From the cell containing the given text, extract its center point as (x, y) coordinate. 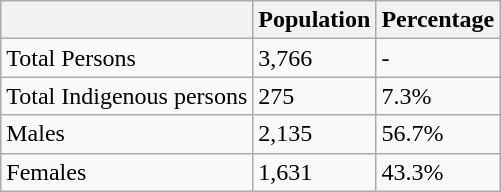
Total Indigenous persons (127, 96)
Percentage (438, 20)
Total Persons (127, 58)
1,631 (314, 172)
Females (127, 172)
3,766 (314, 58)
7.3% (438, 96)
43.3% (438, 172)
Population (314, 20)
56.7% (438, 134)
275 (314, 96)
Males (127, 134)
2,135 (314, 134)
- (438, 58)
